Output the [X, Y] coordinate of the center of the cell containing the given text.  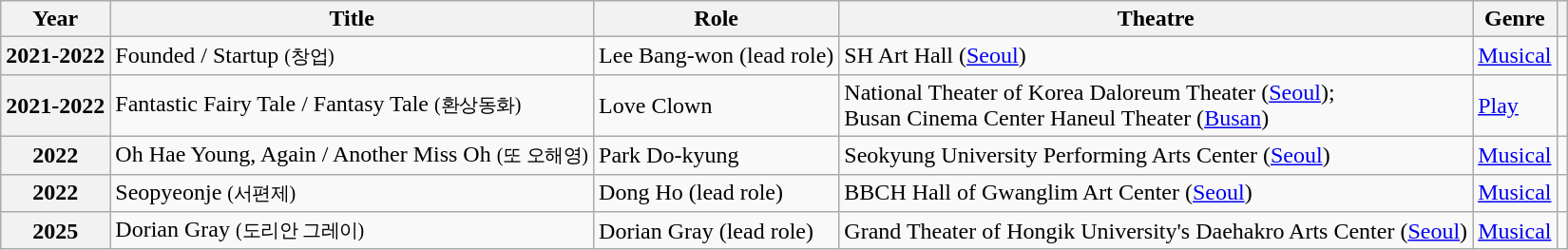
Title [352, 19]
Role [717, 19]
Dorian Gray (lead role) [717, 231]
Grand Theater of Hongik University's Daehakro Arts Center (Seoul) [1156, 231]
Play [1515, 105]
National Theater of Korea Daloreum Theater (Seoul); Busan Cinema Center Haneul Theater (Busan) [1156, 105]
Dorian Gray (도리안 그레이) [352, 231]
Dong Ho (lead role) [717, 193]
BBCH Hall of Gwanglim Art Center (Seoul) [1156, 193]
Park Do-kyung [717, 155]
Oh Hae Young, Again / Another Miss Oh (또 오해영) [352, 155]
Fantastic Fairy Tale / Fantasy Tale (환상동화) [352, 105]
Lee Bang-won (lead role) [717, 56]
Love Clown [717, 105]
Founded / Startup (창업) [352, 56]
Year [55, 19]
SH Art Hall (Seoul) [1156, 56]
Genre [1515, 19]
Theatre [1156, 19]
Seokyung University Performing Arts Center (Seoul) [1156, 155]
2025 [55, 231]
Seopyeonje (서편제) [352, 193]
